Search for the cell housing the specified text and yield its (x, y) center coordinate. 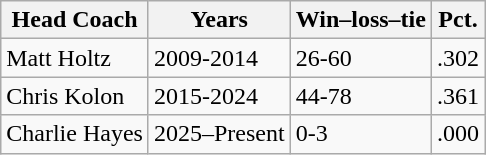
Pct. (458, 20)
Win–loss–tie (360, 20)
Chris Kolon (75, 96)
26-60 (360, 58)
0-3 (360, 134)
2015-2024 (219, 96)
.000 (458, 134)
2025–Present (219, 134)
2009-2014 (219, 58)
Years (219, 20)
.302 (458, 58)
44-78 (360, 96)
Head Coach (75, 20)
Matt Holtz (75, 58)
.361 (458, 96)
Charlie Hayes (75, 134)
